Return the [X, Y] coordinate for the center point of the cell that contains the specified text.  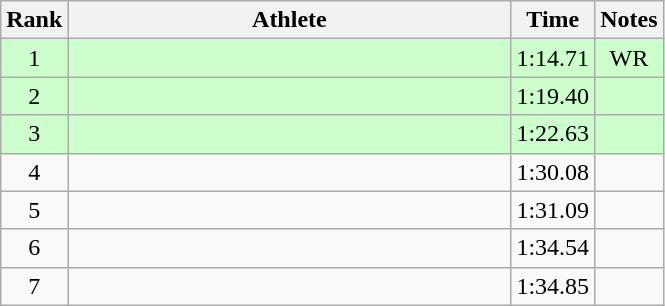
1:22.63 [553, 134]
1:19.40 [553, 96]
1:30.08 [553, 172]
6 [34, 248]
Time [553, 20]
4 [34, 172]
5 [34, 210]
1:14.71 [553, 58]
1:34.85 [553, 286]
Notes [629, 20]
Rank [34, 20]
3 [34, 134]
1 [34, 58]
2 [34, 96]
WR [629, 58]
7 [34, 286]
1:34.54 [553, 248]
Athlete [290, 20]
1:31.09 [553, 210]
